Detect which cell encompasses the target text, then output its [x, y] center coordinate. 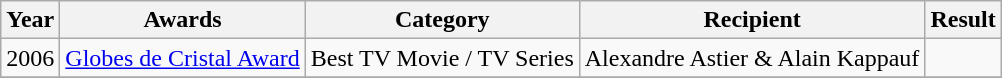
Awards [182, 20]
Recipient [752, 20]
Best TV Movie / TV Series [442, 58]
Category [442, 20]
Year [30, 20]
2006 [30, 58]
Alexandre Astier & Alain Kappauf [752, 58]
Result [963, 20]
Globes de Cristal Award [182, 58]
